Determine the (x, y) coordinate at the center of the cell enclosing the given text.  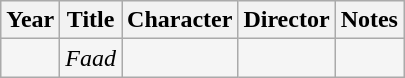
Title (91, 20)
Character (180, 20)
Notes (369, 20)
Director (286, 20)
Year (30, 20)
Faad (91, 58)
